Detect which cell encompasses the target text, then output its [x, y] center coordinate. 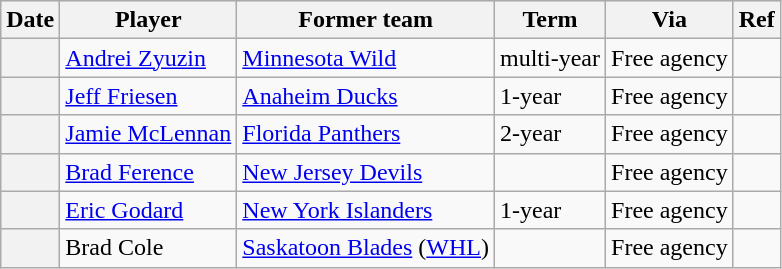
Jeff Friesen [148, 96]
Via [670, 20]
Andrei Zyuzin [148, 58]
Anaheim Ducks [366, 96]
Eric Godard [148, 210]
Florida Panthers [366, 134]
Former team [366, 20]
Minnesota Wild [366, 58]
Brad Ference [148, 172]
Date [30, 20]
Brad Cole [148, 248]
2-year [550, 134]
Term [550, 20]
Player [148, 20]
multi-year [550, 58]
New Jersey Devils [366, 172]
Ref [756, 20]
Saskatoon Blades (WHL) [366, 248]
Jamie McLennan [148, 134]
New York Islanders [366, 210]
